Scan for the cell matching the given text and deliver its (X, Y) coordinate at center. 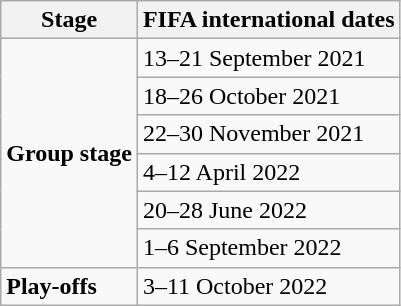
3–11 October 2022 (268, 286)
18–26 October 2021 (268, 96)
Stage (70, 20)
FIFA international dates (268, 20)
22–30 November 2021 (268, 134)
1–6 September 2022 (268, 248)
Play-offs (70, 286)
13–21 September 2021 (268, 58)
4–12 April 2022 (268, 172)
Group stage (70, 153)
20–28 June 2022 (268, 210)
